Capture the cell that displays the provided text and extract its [x, y] central coordinate. 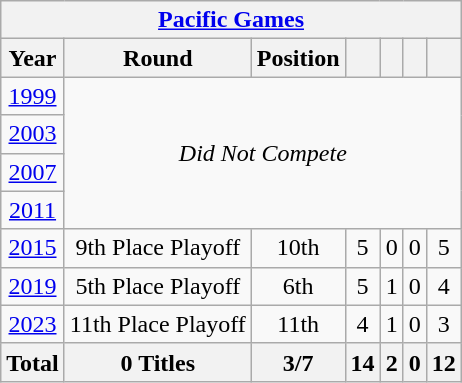
9th Place Playoff [158, 248]
Position [298, 58]
2003 [33, 134]
10th [298, 248]
Did Not Compete [262, 153]
Year [33, 58]
1999 [33, 96]
2015 [33, 248]
Pacific Games [232, 20]
11th Place Playoff [158, 324]
2007 [33, 172]
2019 [33, 286]
12 [444, 362]
11th [298, 324]
3 [444, 324]
6th [298, 286]
2011 [33, 210]
3/7 [298, 362]
14 [362, 362]
2 [392, 362]
Round [158, 58]
5th Place Playoff [158, 286]
Total [33, 362]
2023 [33, 324]
0 Titles [158, 362]
